Return [X, Y] of the center of cell containing provided text 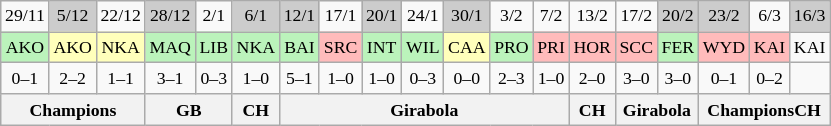
28/12 [170, 16]
Champions [73, 110]
0–0 [467, 78]
24/1 [423, 16]
PRI [551, 48]
2–3 [512, 78]
ChampionsCH [764, 110]
GB [188, 110]
WIL [423, 48]
1–1 [120, 78]
20/1 [382, 16]
2–2 [72, 78]
17/1 [340, 16]
PRO [512, 48]
12/1 [299, 16]
SRC [340, 48]
SCC [636, 48]
5/12 [72, 16]
6/3 [769, 16]
29/11 [25, 16]
5–1 [299, 78]
LIB [214, 48]
7/2 [551, 16]
13/2 [592, 16]
MAQ [170, 48]
6/1 [256, 16]
WYD [724, 48]
30/1 [467, 16]
16/3 [810, 16]
INT [382, 48]
20/2 [678, 16]
2–0 [592, 78]
2/1 [214, 16]
0–2 [769, 78]
17/2 [636, 16]
23/2 [724, 16]
FER [678, 48]
BAI [299, 48]
3/2 [512, 16]
22/12 [120, 16]
HOR [592, 48]
3–1 [170, 78]
CAA [467, 48]
